Search for the cell housing the specified text and yield its (X, Y) center coordinate. 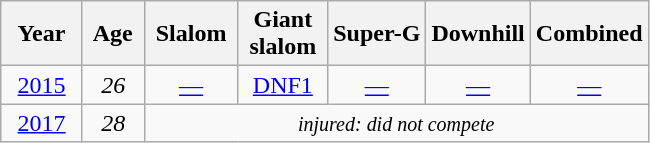
Downhill (478, 34)
2017 (42, 123)
DNF1 (283, 85)
Giant slalom (283, 34)
2015 (42, 85)
28 (113, 123)
Super-G (377, 34)
26 (113, 85)
Combined (589, 34)
Year (42, 34)
Slalom (191, 34)
injured: did not compete (396, 123)
Age (113, 34)
